Scan for the cell matching the given text and deliver its (x, y) coordinate at center. 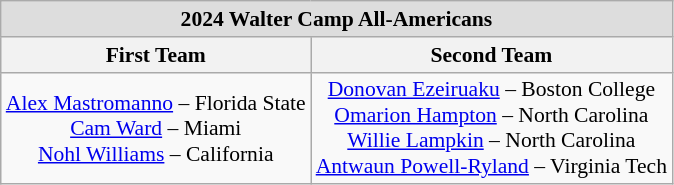
Second Team (492, 55)
2024 Walter Camp All-Americans (336, 19)
Alex Mastromanno – Florida StateCam Ward – MiamiNohl Williams – California (156, 128)
First Team (156, 55)
Donovan Ezeiruaku – Boston CollegeOmarion Hampton – North CarolinaWillie Lampkin – North CarolinaAntwaun Powell-Ryland – Virginia Tech (492, 128)
